For the text-containing cell, return its midpoint in (X, Y) coordinate format. 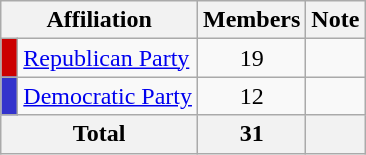
Affiliation (100, 20)
19 (251, 58)
Democratic Party (108, 96)
12 (251, 96)
Members (251, 20)
31 (251, 134)
Note (336, 20)
Total (100, 134)
Republican Party (108, 58)
